Capture the cell that displays the provided text and extract its (X, Y) central coordinate. 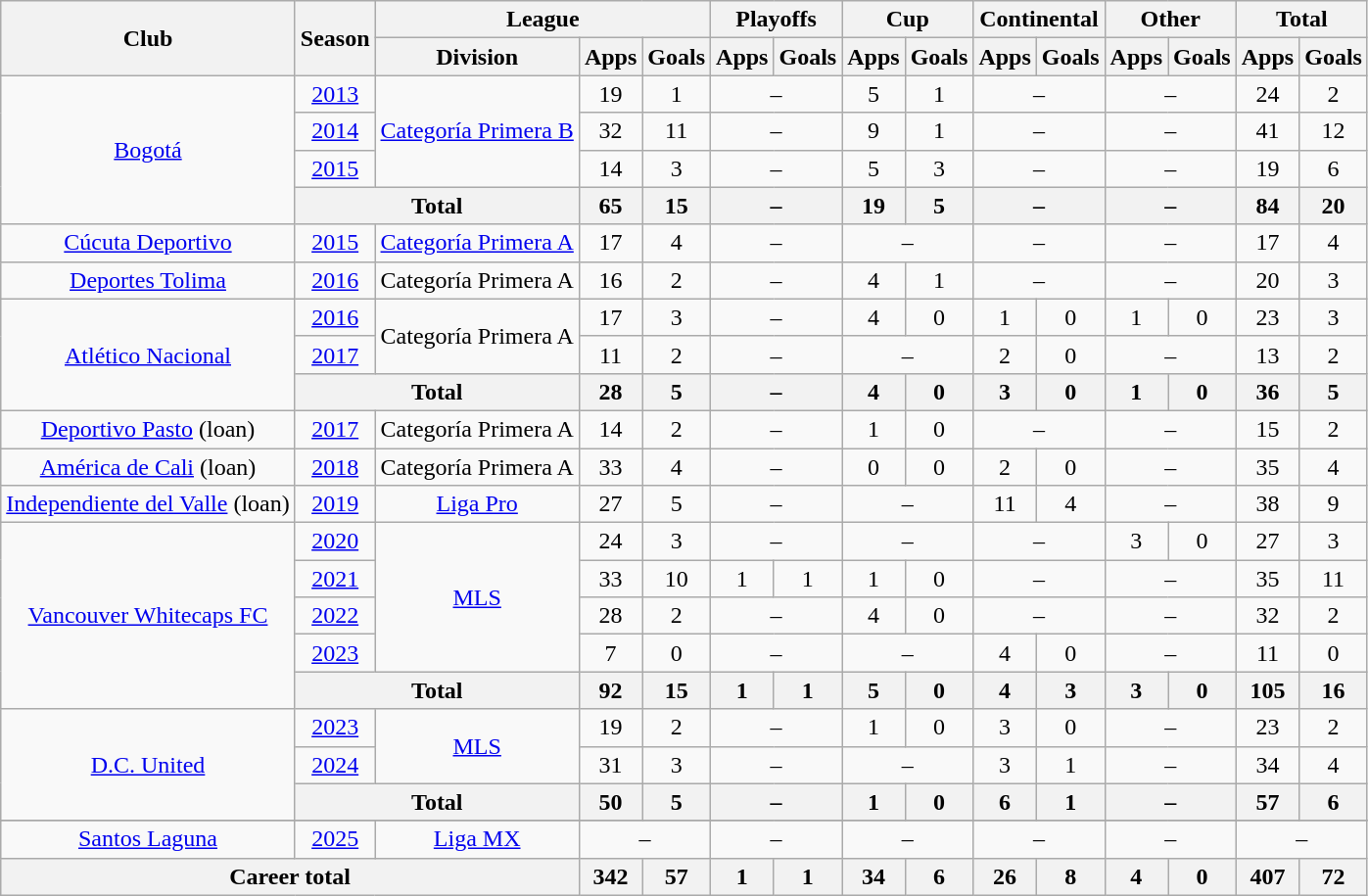
Independiente del Valle (loan) (149, 504)
2024 (335, 765)
7 (610, 653)
50 (610, 802)
Playoffs (777, 20)
2014 (335, 131)
26 (1005, 876)
Bogotá (149, 150)
2025 (335, 839)
8 (1070, 876)
41 (1267, 131)
84 (1267, 206)
342 (610, 876)
2022 (335, 616)
Santos Laguna (149, 839)
72 (1334, 876)
Cup (908, 20)
League (542, 20)
Deportivo Pasto (loan) (149, 429)
Cúcuta Deportivo (149, 243)
92 (610, 690)
Liga Pro (477, 504)
Liga MX (477, 839)
2021 (335, 579)
Season (335, 38)
Career total (290, 876)
Continental (1039, 20)
10 (677, 579)
407 (1267, 876)
Other (1170, 20)
2019 (335, 504)
Vancouver Whitecaps FC (149, 616)
13 (1267, 354)
D.C. United (149, 765)
2013 (335, 94)
36 (1267, 392)
Club (149, 38)
Atlético Nacional (149, 354)
105 (1267, 690)
Deportes Tolima (149, 280)
2018 (335, 467)
Categoría Primera B (477, 131)
65 (610, 206)
38 (1267, 504)
2020 (335, 542)
Division (477, 57)
31 (610, 765)
12 (1334, 131)
América de Cali (loan) (149, 467)
